Scan for the cell matching the given text and deliver its (X, Y) coordinate at center. 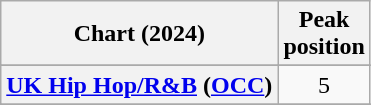
5 (324, 85)
Chart (2024) (140, 34)
UK Hip Hop/R&B (OCC) (140, 85)
Peakposition (324, 34)
